Find where the given text appears and provide that cell's center as (x, y) coordinate. 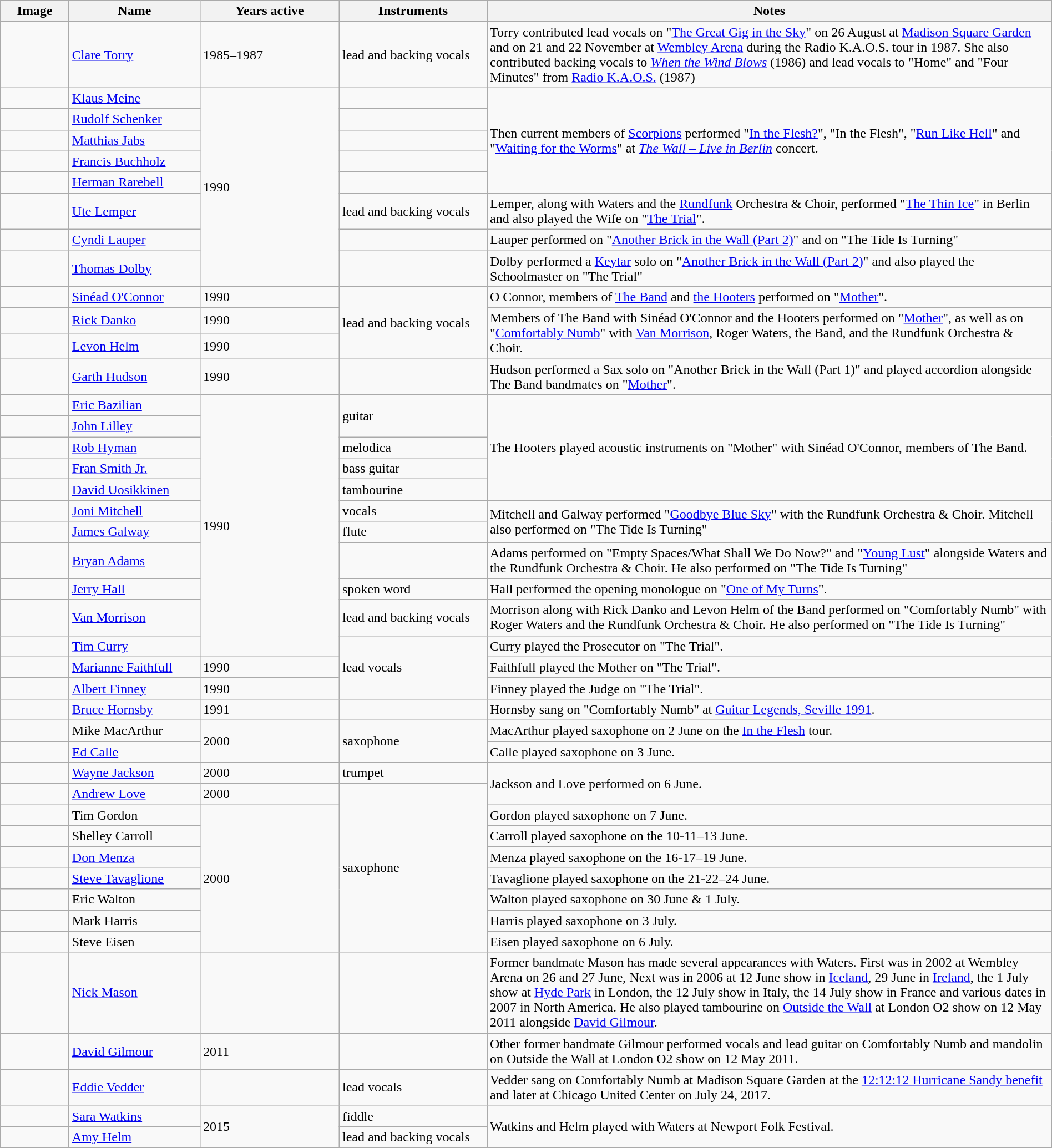
Wayne Jackson (134, 773)
vocals (413, 511)
Sara Watkins (134, 1116)
David Uosikkinen (134, 490)
Lemper, along with Waters and the Rundfunk Orchestra & Choir, performed "The Thin Ice" in Berlin and also played the Wife on "The Trial". (770, 211)
Menza played saxophone on the 16-17–19 June. (770, 857)
1991 (270, 709)
John Lilley (134, 426)
Eric Bazilian (134, 405)
Garth Hudson (134, 376)
Tim Gordon (134, 815)
trumpet (413, 773)
Herman Rarebell (134, 182)
Albert Finney (134, 688)
Bryan Adams (134, 560)
Francis Buchholz (134, 161)
Rob Hyman (134, 448)
Andrew Love (134, 794)
Harris played saxophone on 3 July. (770, 921)
Calle played saxophone on 3 June. (770, 751)
Matthias Jabs (134, 140)
Van Morrison (134, 618)
Tim Curry (134, 646)
Name (134, 11)
Gordon played saxophone on 7 June. (770, 815)
Years active (270, 11)
bass guitar (413, 469)
spoken word (413, 589)
Joni Mitchell (134, 511)
Faithfull played the Mother on "The Trial". (770, 667)
Bruce Hornsby (134, 709)
melodica (413, 448)
Thomas Dolby (134, 268)
Walton played saxophone on 30 June & 1 July. (770, 900)
flute (413, 532)
David Gilmour (134, 1052)
Carroll played saxophone on the 10-11–13 June. (770, 836)
Watkins and Helm played with Waters at Newport Folk Festival. (770, 1126)
Levon Helm (134, 346)
Fran Smith Jr. (134, 469)
Eddie Vedder (134, 1087)
Finney played the Judge on "The Trial". (770, 688)
Ed Calle (134, 751)
Mark Harris (134, 921)
guitar (413, 416)
Hornsby sang on "Comfortably Numb" at Guitar Legends, Seville 1991. (770, 709)
Rick Danko (134, 320)
Cyndi Lauper (134, 240)
Clare Torry (134, 54)
Tavaglione played saxophone on the 21-22–24 June. (770, 878)
Image (35, 11)
Don Menza (134, 857)
Jackson and Love performed on 6 June. (770, 784)
Curry played the Prosecutor on "The Trial". (770, 646)
O Connor, members of The Band and the Hooters performed on "Mother". (770, 297)
Hall performed the opening monologue on "One of My Turns". (770, 589)
Marianne Faithfull (134, 667)
James Galway (134, 532)
Sinéad O'Connor (134, 297)
fiddle (413, 1116)
Dolby performed a Keytar solo on "Another Brick in the Wall (Part 2)" and also played the Schoolmaster on "The Trial" (770, 268)
Steve Eisen (134, 942)
Lauper performed on "Another Brick in the Wall (Part 2)" and on "The Tide Is Turning" (770, 240)
Jerry Hall (134, 589)
1985–1987 (270, 54)
MacArthur played saxophone on 2 June on the In the Flesh tour. (770, 730)
Notes (770, 11)
2011 (270, 1052)
Ute Lemper (134, 211)
Amy Helm (134, 1137)
The Hooters played acoustic instruments on "Mother" with Sinéad O'Connor, members of The Band. (770, 448)
Shelley Carroll (134, 836)
Hudson performed a Sax solo on "Another Brick in the Wall (Part 1)" and played accordion alongside The Band bandmates on "Mother". (770, 376)
tambourine (413, 490)
Vedder sang on Comfortably Numb at Madison Square Garden at the 12:12:12 Hurricane Sandy benefit and later at Chicago United Center on July 24, 2017. (770, 1087)
Eisen played saxophone on 6 July. (770, 942)
Mitchell and Galway performed "Goodbye Blue Sky" with the Rundfunk Orchestra & Choir. Mitchell also performed on "The Tide Is Turning" (770, 521)
Mike MacArthur (134, 730)
Instruments (413, 11)
Eric Walton (134, 900)
Other former bandmate Gilmour performed vocals and lead guitar on Comfortably Numb and mandolin on Outside the Wall at London O2 show on 12 May 2011. (770, 1052)
Klaus Meine (134, 98)
Nick Mason (134, 993)
Rudolf Schenker (134, 119)
Steve Tavaglione (134, 878)
2015 (270, 1126)
